Provide the (x, y) coordinate of the cell's center where the given text is located.  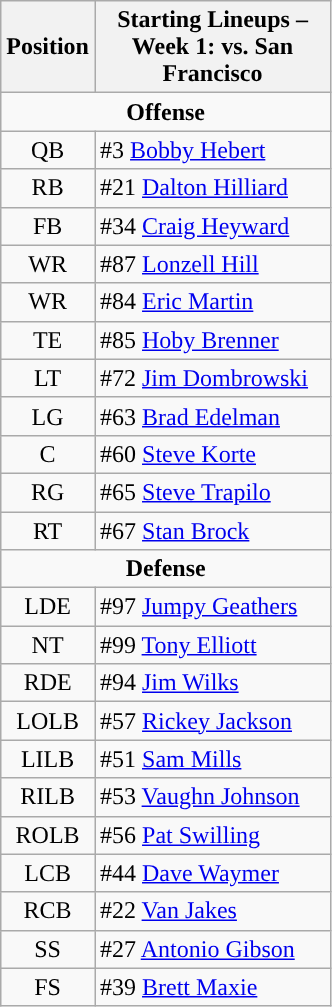
Offense (166, 112)
#84 Eric Martin (212, 302)
#51 Sam Mills (212, 759)
SS (48, 949)
LILB (48, 759)
#39 Brett Maxie (212, 987)
QB (48, 150)
#27 Antonio Gibson (212, 949)
#57 Rickey Jackson (212, 721)
C (48, 454)
ROLB (48, 835)
#67 Stan Brock (212, 531)
RDE (48, 683)
LG (48, 416)
LT (48, 378)
#63 Brad Edelman (212, 416)
NT (48, 645)
Position (48, 47)
FS (48, 987)
#22 Van Jakes (212, 911)
RG (48, 492)
#53 Vaughn Johnson (212, 797)
#72 Jim Dombrowski (212, 378)
#44 Dave Waymer (212, 873)
LCB (48, 873)
Starting Lineups – Week 1: vs. San Francisco (212, 47)
#65 Steve Trapilo (212, 492)
#56 Pat Swilling (212, 835)
Defense (166, 569)
TE (48, 340)
RILB (48, 797)
FB (48, 226)
LOLB (48, 721)
LDE (48, 607)
#34 Craig Heyward (212, 226)
RT (48, 531)
RB (48, 188)
#21 Dalton Hilliard (212, 188)
#3 Bobby Hebert (212, 150)
#85 Hoby Brenner (212, 340)
RCB (48, 911)
#97 Jumpy Geathers (212, 607)
#99 Tony Elliott (212, 645)
#87 Lonzell Hill (212, 264)
#94 Jim Wilks (212, 683)
#60 Steve Korte (212, 454)
